Find where the given text appears and provide that cell's center as (x, y) coordinate. 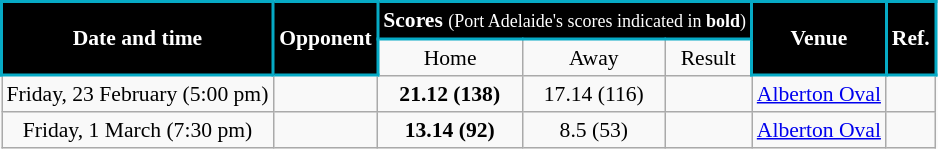
Friday, 23 February (5:00 pm) (138, 93)
Opponent (325, 39)
Away (594, 57)
Friday, 1 March (7:30 pm) (138, 130)
Home (450, 57)
Date and time (138, 39)
Scores (Port Adelaide's scores indicated in bold) (564, 20)
Venue (819, 39)
21.12 (138) (450, 93)
17.14 (116) (594, 93)
Ref. (910, 39)
13.14 (92) (450, 130)
Result (709, 57)
8.5 (53) (594, 130)
